From the cell containing the given text, extract its center point as [X, Y] coordinate. 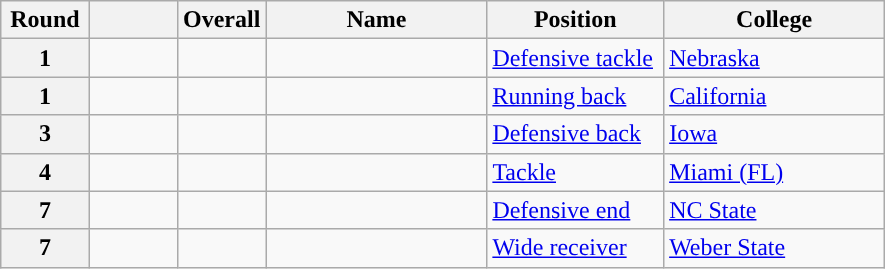
Iowa [774, 134]
Name [376, 20]
Nebraska [774, 58]
4 [45, 172]
Position [576, 20]
College [774, 20]
Weber State [774, 248]
Overall [222, 20]
Running back [576, 96]
Defensive back [576, 134]
Wide receiver [576, 248]
NC State [774, 210]
Round [45, 20]
3 [45, 134]
Defensive tackle [576, 58]
Tackle [576, 172]
California [774, 96]
Defensive end [576, 210]
Miami (FL) [774, 172]
